Provide the (X, Y) coordinate of the cell's center where the given text is located.  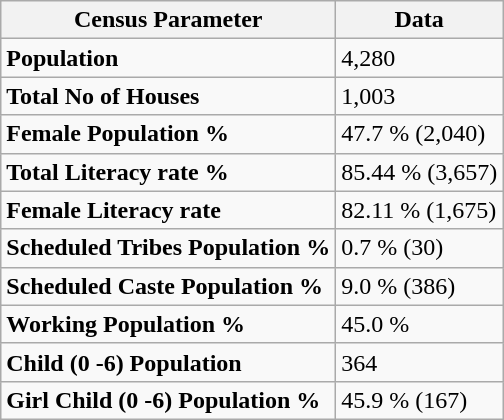
82.11 % (1,675) (420, 210)
Census Parameter (168, 20)
364 (420, 362)
4,280 (420, 58)
47.7 % (2,040) (420, 134)
45.9 % (167) (420, 400)
Female Population % (168, 134)
45.0 % (420, 324)
1,003 (420, 96)
Girl Child (0 -6) Population % (168, 400)
Working Population % (168, 324)
Total No of Houses (168, 96)
Total Literacy rate % (168, 172)
85.44 % (3,657) (420, 172)
0.7 % (30) (420, 248)
Female Literacy rate (168, 210)
9.0 % (386) (420, 286)
Child (0 -6) Population (168, 362)
Scheduled Caste Population % (168, 286)
Population (168, 58)
Data (420, 20)
Scheduled Tribes Population % (168, 248)
